Return [X, Y] of the center of cell containing provided text 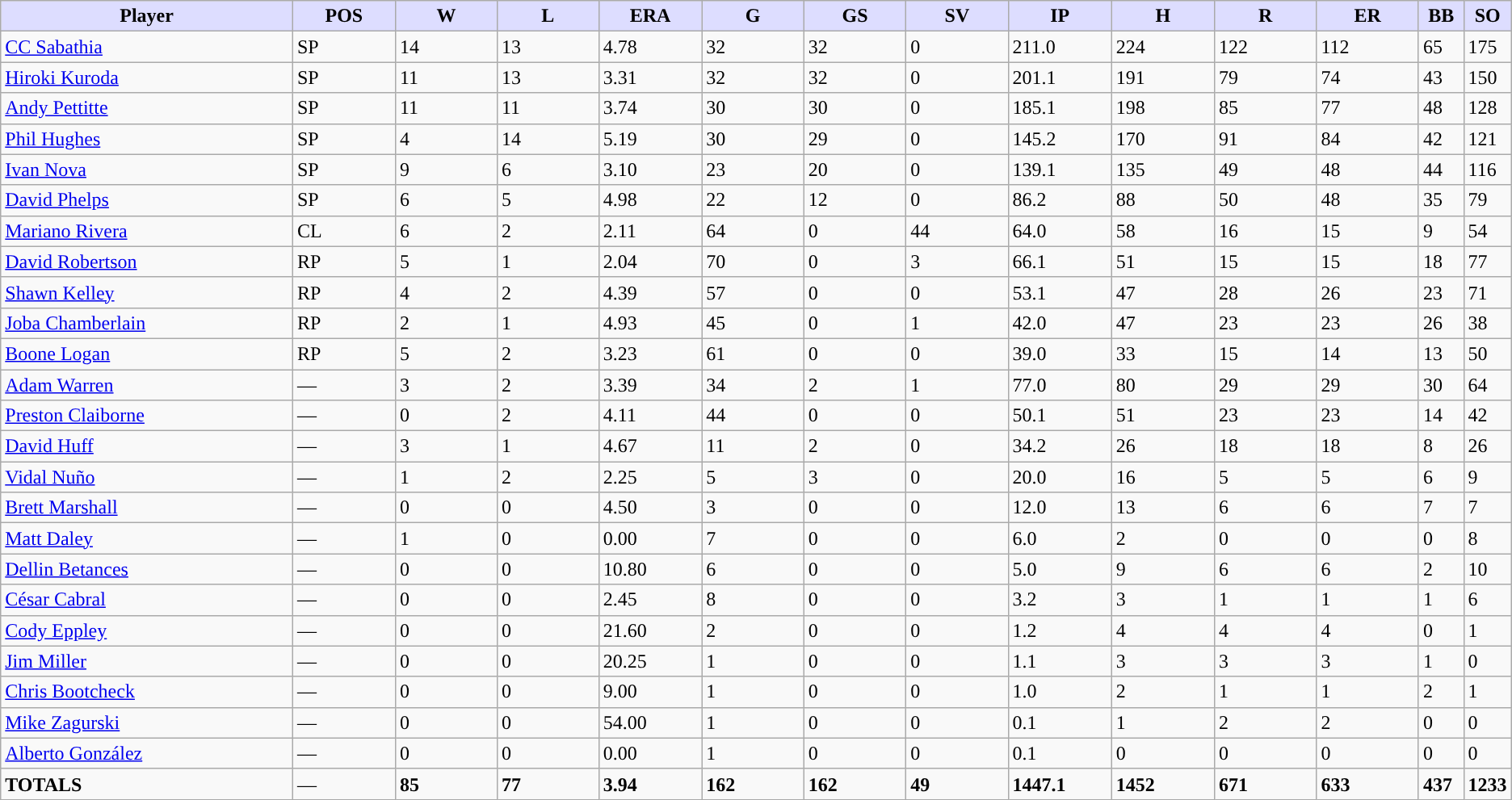
Dellin Betances [147, 569]
Matt Daley [147, 538]
10 [1488, 569]
TOTALS [147, 784]
Chris Bootcheck [147, 692]
David Phelps [147, 200]
2.11 [649, 231]
SO [1488, 16]
SV [957, 16]
Mariano Rivera [147, 231]
633 [1368, 784]
4.93 [649, 323]
IP [1060, 16]
42.0 [1060, 323]
Mike Zagurski [147, 723]
G [753, 16]
L [548, 16]
198 [1163, 108]
5.19 [649, 139]
Adam Warren [147, 385]
4.67 [649, 446]
3.74 [649, 108]
ERA [649, 16]
21.60 [649, 630]
4.78 [649, 47]
1.0 [1060, 692]
Brett Marshall [147, 508]
175 [1488, 47]
77.0 [1060, 385]
3.39 [649, 385]
128 [1488, 108]
66.1 [1060, 262]
54 [1488, 231]
R [1265, 16]
Andy Pettitte [147, 108]
34 [753, 385]
César Cabral [147, 600]
28 [1265, 292]
1.2 [1060, 630]
201.1 [1060, 77]
1452 [1163, 784]
5.0 [1060, 569]
53.1 [1060, 292]
91 [1265, 139]
86.2 [1060, 200]
88 [1163, 200]
9.00 [649, 692]
43 [1441, 77]
671 [1265, 784]
38 [1488, 323]
191 [1163, 77]
34.2 [1060, 446]
112 [1368, 47]
1447.1 [1060, 784]
74 [1368, 77]
33 [1163, 354]
3.23 [649, 354]
1233 [1488, 784]
20.0 [1060, 477]
10.80 [649, 569]
David Robertson [147, 262]
Hiroki Kuroda [147, 77]
Phil Hughes [147, 139]
437 [1441, 784]
H [1163, 16]
CC Sabathia [147, 47]
150 [1488, 77]
3.31 [649, 77]
61 [753, 354]
20 [855, 170]
139.1 [1060, 170]
Jim Miller [147, 661]
1.1 [1060, 661]
64.0 [1060, 231]
4.11 [649, 416]
50.1 [1060, 416]
71 [1488, 292]
170 [1163, 139]
Alberto González [147, 753]
145.2 [1060, 139]
2.45 [649, 600]
35 [1441, 200]
224 [1163, 47]
135 [1163, 170]
12.0 [1060, 508]
4.50 [649, 508]
54.00 [649, 723]
Shawn Kelley [147, 292]
70 [753, 262]
4.39 [649, 292]
David Huff [147, 446]
185.1 [1060, 108]
BB [1441, 16]
GS [855, 16]
65 [1441, 47]
39.0 [1060, 354]
2.04 [649, 262]
211.0 [1060, 47]
57 [753, 292]
Player [147, 16]
2.25 [649, 477]
121 [1488, 139]
Vidal Nuño [147, 477]
20.25 [649, 661]
POS [344, 16]
3.2 [1060, 600]
ER [1368, 16]
3.94 [649, 784]
22 [753, 200]
Cody Eppley [147, 630]
116 [1488, 170]
12 [855, 200]
3.10 [649, 170]
W [446, 16]
Preston Claiborne [147, 416]
122 [1265, 47]
6.0 [1060, 538]
84 [1368, 139]
Boone Logan [147, 354]
Ivan Nova [147, 170]
Joba Chamberlain [147, 323]
CL [344, 231]
80 [1163, 385]
58 [1163, 231]
45 [753, 323]
4.98 [649, 200]
